Scan for the cell matching the given text and deliver its (X, Y) coordinate at center. 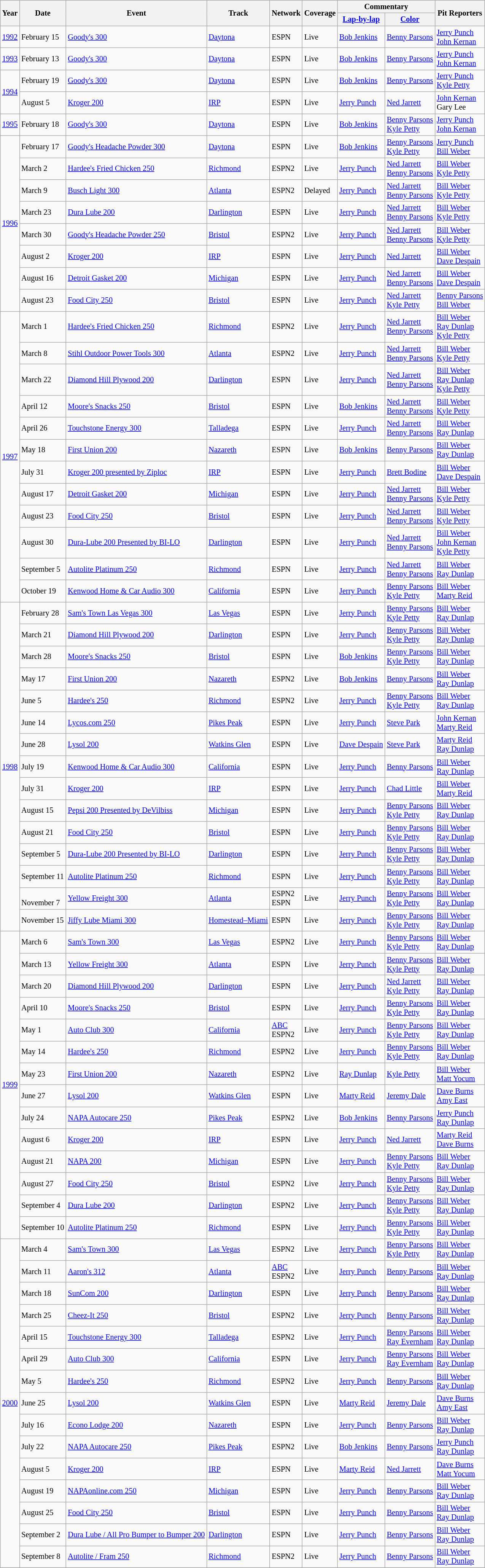
March 23 (43, 212)
Cheez-It 250 (137, 1315)
Track (238, 13)
Sam's Town Las Vegas 300 (137, 613)
November 7 (43, 898)
April 15 (43, 1337)
Network (286, 13)
March 25 (43, 1315)
Kyle Petty (410, 1074)
August 6 (43, 1140)
July 24 (43, 1118)
April 10 (43, 1008)
Bill Weber John Kernan Kyle Petty (460, 542)
Autolite / Fram 250 (137, 1557)
Pit Reporters (460, 13)
May 14 (43, 1052)
2000 (10, 1403)
March 1 (43, 327)
March 30 (43, 234)
August 19 (43, 1491)
August 17 (43, 494)
May 23 (43, 1074)
Year (10, 13)
March 18 (43, 1293)
1995 (10, 124)
Jiffy Lube Miami 300 (137, 920)
July 22 (43, 1447)
February 15 (43, 37)
Homestead–Miami (238, 920)
Aaron's 312 (137, 1271)
August 2 (43, 256)
August 15 (43, 810)
Pepsi 200 Presented by DeVilbiss (137, 810)
November 15 (43, 920)
Goody's Headache Powder 250 (137, 234)
March 21 (43, 635)
March 6 (43, 942)
Busch Light 300 (137, 190)
Brett Bodine (410, 472)
March 11 (43, 1271)
July 16 (43, 1425)
Bill Weber Matt Yocum (460, 1074)
1998 (10, 767)
March 4 (43, 1249)
Event (137, 13)
May 1 (43, 1030)
March 9 (43, 190)
August 25 (43, 1513)
May 17 (43, 679)
1999 (10, 1085)
September 2 (43, 1535)
March 20 (43, 986)
June 14 (43, 723)
March 13 (43, 964)
March 28 (43, 657)
April 26 (43, 428)
Jerry Punch Bill Weber (460, 147)
February 13 (43, 59)
Goody's Headache Powder 300 (137, 147)
August 16 (43, 278)
May 5 (43, 1381)
September 11 (43, 876)
June 5 (43, 701)
John Kernan Gary Lee (460, 103)
Dura Lube / All Pro Bumper to Bumper 200 (137, 1535)
Date (43, 13)
September 4 (43, 1206)
Jerry Punch Kyle Petty (460, 81)
February 17 (43, 147)
Dave Burns Matt Yocum (460, 1469)
October 19 (43, 591)
Delayed (320, 190)
Lycos.com 250 (137, 723)
April 12 (43, 406)
Stihl Outdoor Power Tools 300 (137, 353)
May 18 (43, 450)
July 19 (43, 767)
June 28 (43, 745)
Kroger 200 presented by Ziploc (137, 472)
Marty Reid Dave Burns (460, 1140)
March 2 (43, 169)
September 8 (43, 1557)
June 27 (43, 1096)
March 22 (43, 380)
August 30 (43, 542)
August 27 (43, 1184)
1992 (10, 37)
Color (410, 19)
1994 (10, 91)
Lap-by-lap (361, 19)
February 28 (43, 613)
SunCom 200 (137, 1293)
March 8 (43, 353)
John Kernan Marty Reid (460, 723)
NAPA 200 (137, 1161)
1996 (10, 223)
Marty Reid Ray Dunlap (460, 745)
Ray Dunlap (361, 1074)
Benny Parsons Bill Weber (460, 300)
1993 (10, 59)
Econo Lodge 200 (137, 1425)
February 18 (43, 124)
1997 (10, 456)
NAPAonline.com 250 (137, 1491)
ESPN2 ESPN (286, 898)
September 10 (43, 1227)
April 29 (43, 1359)
Coverage (320, 13)
Dave Despain (361, 745)
June 25 (43, 1403)
Commentary (386, 6)
February 19 (43, 81)
Chad Little (410, 788)
